Extract the [X, Y] coordinate from the center of the cell holding the provided text.  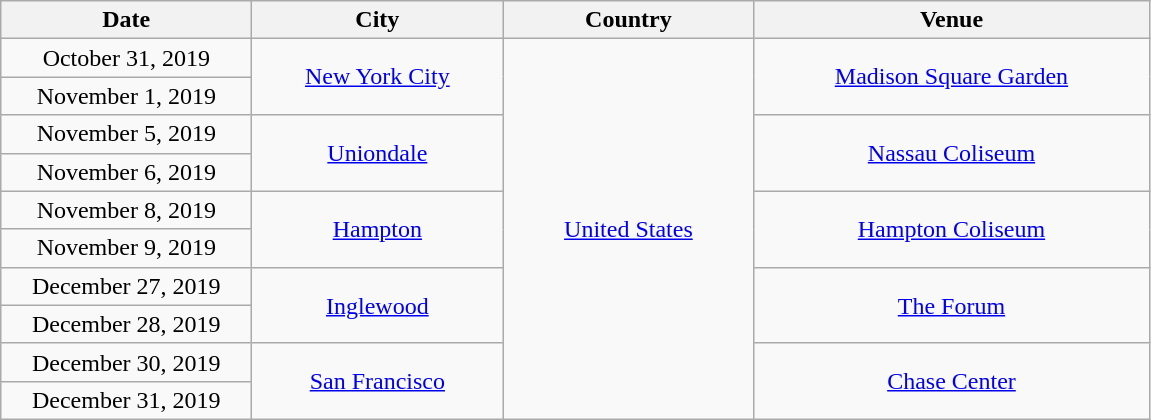
The Forum [952, 305]
New York City [378, 77]
Nassau Coliseum [952, 153]
December 28, 2019 [126, 324]
Venue [952, 20]
October 31, 2019 [126, 58]
Hampton [378, 229]
November 6, 2019 [126, 172]
November 1, 2019 [126, 96]
City [378, 20]
San Francisco [378, 381]
Country [628, 20]
Chase Center [952, 381]
December 31, 2019 [126, 400]
December 27, 2019 [126, 286]
United States [628, 230]
Inglewood [378, 305]
November 9, 2019 [126, 248]
December 30, 2019 [126, 362]
Uniondale [378, 153]
November 8, 2019 [126, 210]
Hampton Coliseum [952, 229]
November 5, 2019 [126, 134]
Date [126, 20]
Madison Square Garden [952, 77]
